Detect which cell encompasses the target text, then output its (X, Y) center coordinate. 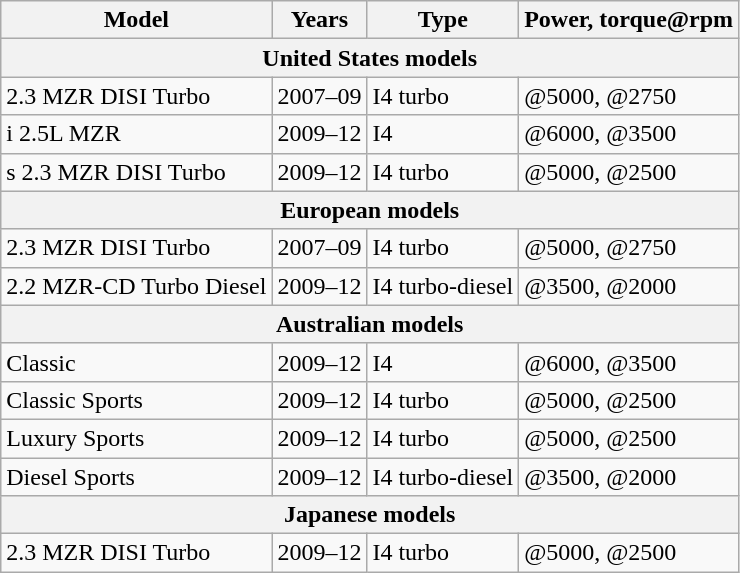
Power, torque@rpm (629, 20)
Australian models (370, 324)
Classic Sports (136, 400)
Model (136, 20)
Years (320, 20)
United States models (370, 58)
2.2 MZR-CD Turbo Diesel (136, 286)
Classic (136, 362)
i 2.5L MZR (136, 134)
Luxury Sports (136, 438)
Type (443, 20)
s 2.3 MZR DISI Turbo (136, 172)
Japanese models (370, 515)
Diesel Sports (136, 477)
European models (370, 210)
